Return [x, y] of the center of cell containing provided text 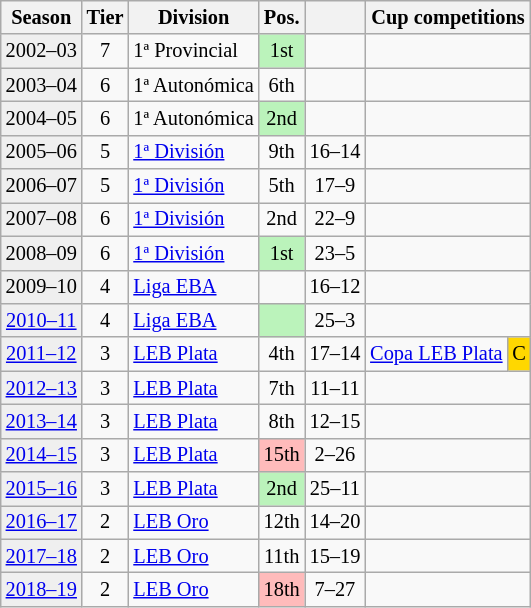
4th [282, 354]
12th [282, 522]
7 [106, 51]
18th [282, 589]
Copa LEB Plata [436, 354]
12–15 [336, 421]
2018–19 [42, 589]
25–3 [336, 320]
2011–12 [42, 354]
2–26 [336, 455]
2010–11 [42, 320]
2007–08 [42, 219]
5th [282, 186]
Cup competitions [448, 17]
23–5 [336, 253]
C [518, 354]
2016–17 [42, 522]
2013–14 [42, 421]
17–9 [336, 186]
8th [282, 421]
16–12 [336, 287]
2012–13 [42, 388]
2014–15 [42, 455]
7–27 [336, 589]
7th [282, 388]
11–11 [336, 388]
Pos. [282, 17]
9th [282, 152]
16–14 [336, 152]
2017–18 [42, 556]
2005–06 [42, 152]
15th [282, 455]
2002–03 [42, 51]
2006–07 [42, 186]
2003–04 [42, 85]
17–14 [336, 354]
2009–10 [42, 287]
15–19 [336, 556]
2008–09 [42, 253]
11th [282, 556]
Season [42, 17]
Division [193, 17]
2015–16 [42, 489]
22–9 [336, 219]
14–20 [336, 522]
6th [282, 85]
25–11 [336, 489]
1ª Provincial [193, 51]
Tier [106, 17]
2004–05 [42, 118]
